Provide the (x, y) coordinate of the cell's center where the given text is located.  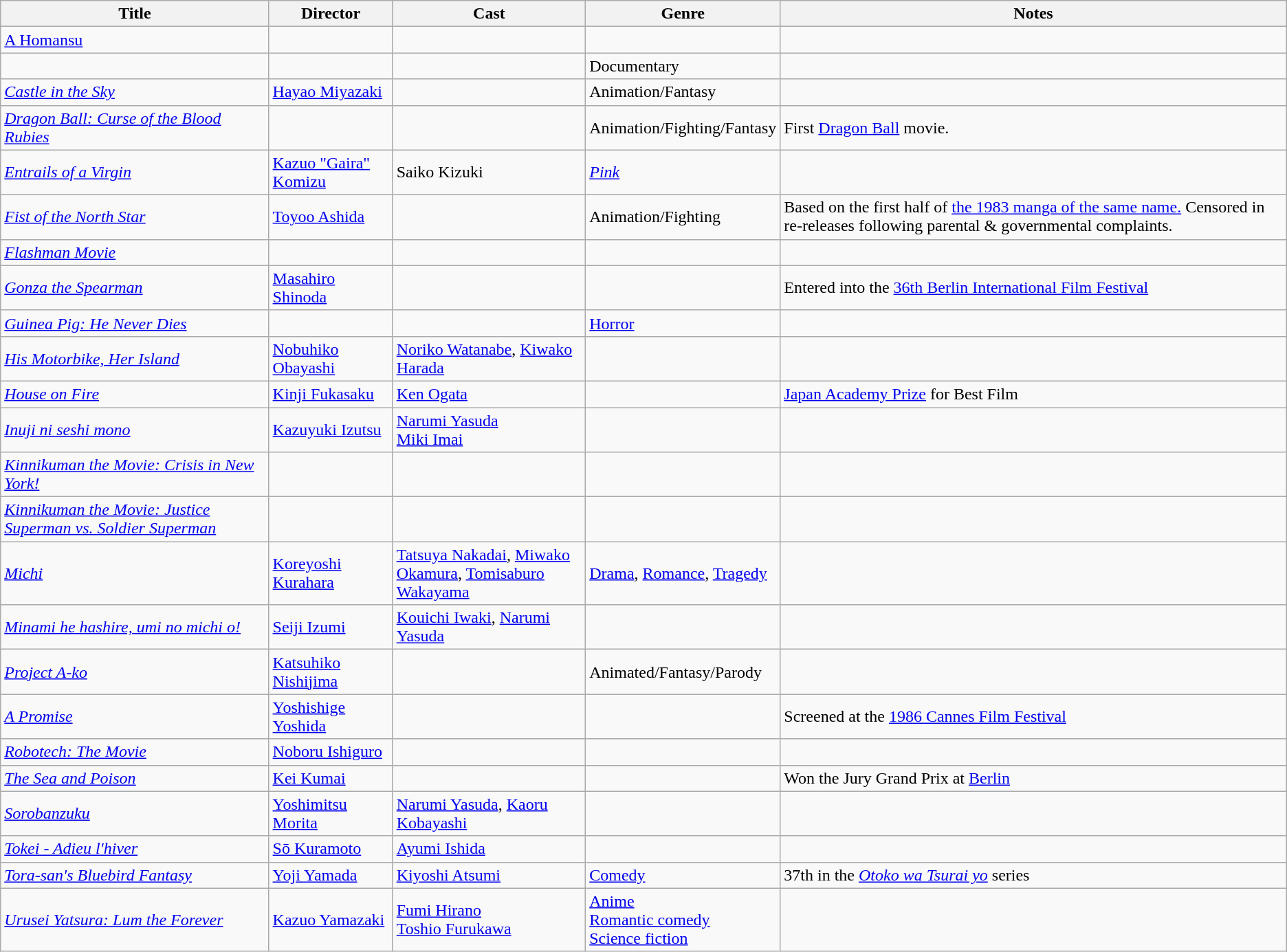
Koreyoshi Kurahara (331, 573)
Kinnikuman the Movie: Justice Superman vs. Soldier Superman (135, 520)
Kinji Fukasaku (331, 394)
Kei Kumai (331, 778)
Comedy (683, 875)
Tatsuya Nakadai, Miwako Okamura, Tomisaburo Wakayama (489, 573)
His Motorbike, Her Island (135, 359)
Screened at the 1986 Cannes Film Festival (1033, 716)
Animation/Fighting (683, 217)
Fist of the North Star (135, 217)
Noboru Ishiguro (331, 752)
AnimeRomantic comedyScience fiction (683, 920)
House on Fire (135, 394)
Castle in the Sky (135, 92)
Notes (1033, 14)
Tora-san's Bluebird Fantasy (135, 875)
The Sea and Poison (135, 778)
Katsuhiko Nishijima (331, 672)
Flashman Movie (135, 252)
Pink (683, 172)
Kazuo "Gaira" Komizu (331, 172)
Kazuo Yamazaki (331, 920)
Genre (683, 14)
Director (331, 14)
Kazuyuki Izutsu (331, 429)
A Promise (135, 716)
Horror (683, 323)
Yoshishige Yoshida (331, 716)
Yoshimitsu Morita (331, 814)
Inuji ni seshi mono (135, 429)
Tokei - Adieu l'hiver (135, 849)
Seiji Izumi (331, 627)
Title (135, 14)
Guinea Pig: He Never Dies (135, 323)
Won the Jury Grand Prix at Berlin (1033, 778)
Toyoo Ashida (331, 217)
Project A-ko (135, 672)
Ken Ogata (489, 394)
A Homansu (135, 40)
Dragon Ball: Curse of the Blood Rubies (135, 128)
Michi (135, 573)
Saiko Kizuki (489, 172)
Narumi Yasuda, Kaoru Kobayashi (489, 814)
Masahiro Shinoda (331, 287)
Noriko Watanabe, Kiwako Harada (489, 359)
Entrails of a Virgin (135, 172)
Hayao Miyazaki (331, 92)
Documentary (683, 66)
Cast (489, 14)
Kouichi Iwaki, Narumi Yasuda (489, 627)
First Dragon Ball movie. (1033, 128)
Kinnikuman the Movie: Crisis in New York! (135, 474)
Urusei Yatsura: Lum the Forever (135, 920)
Animation/Fantasy (683, 92)
Yoji Yamada (331, 875)
Fumi HiranoToshio Furukawa (489, 920)
Animated/Fantasy/Parody (683, 672)
Sorobanzuku (135, 814)
Drama, Romance, Tragedy (683, 573)
Animation/Fighting/Fantasy (683, 128)
Robotech: The Movie (135, 752)
Narumi YasudaMiki Imai (489, 429)
Japan Academy Prize for Best Film (1033, 394)
Gonza the Spearman (135, 287)
Sō Kuramoto (331, 849)
37th in the Otoko wa Tsurai yo series (1033, 875)
Ayumi Ishida (489, 849)
Based on the first half of the 1983 manga of the same name. Censored in re-releases following parental & governmental complaints. (1033, 217)
Kiyoshi Atsumi (489, 875)
Minami he hashire, umi no michi o! (135, 627)
Nobuhiko Obayashi (331, 359)
Entered into the 36th Berlin International Film Festival (1033, 287)
